Return [X, Y] of the center of cell containing provided text 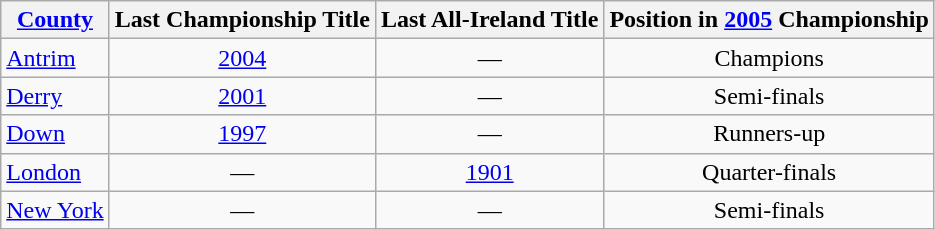
Position in 2005 Championship [770, 20]
2004 [242, 58]
Down [55, 134]
New York [55, 210]
Last Championship Title [242, 20]
Last All-Ireland Title [489, 20]
Antrim [55, 58]
London [55, 172]
1901 [489, 172]
Champions [770, 58]
Quarter-finals [770, 172]
County [55, 20]
Derry [55, 96]
Runners-up [770, 134]
1997 [242, 134]
2001 [242, 96]
